Detect which cell encompasses the target text, then output its (x, y) center coordinate. 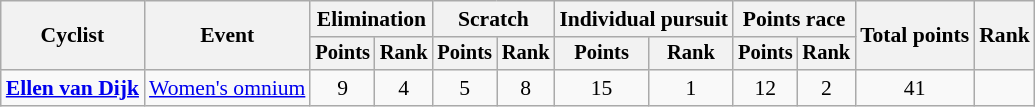
Event (227, 36)
8 (526, 88)
4 (404, 88)
Elimination (371, 19)
Cyclist (72, 36)
Scratch (493, 19)
Total points (914, 36)
12 (765, 88)
9 (342, 88)
15 (601, 88)
1 (691, 88)
Individual pursuit (644, 19)
Points race (794, 19)
Women's omnium (227, 88)
2 (827, 88)
41 (914, 88)
5 (464, 88)
Ellen van Dijk (72, 88)
